Search for the cell housing the specified text and yield its (X, Y) center coordinate. 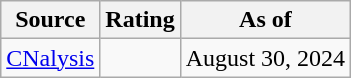
Rating (140, 20)
Source (50, 20)
CNalysis (50, 58)
As of (265, 20)
August 30, 2024 (265, 58)
